Capture the cell that displays the provided text and extract its [X, Y] central coordinate. 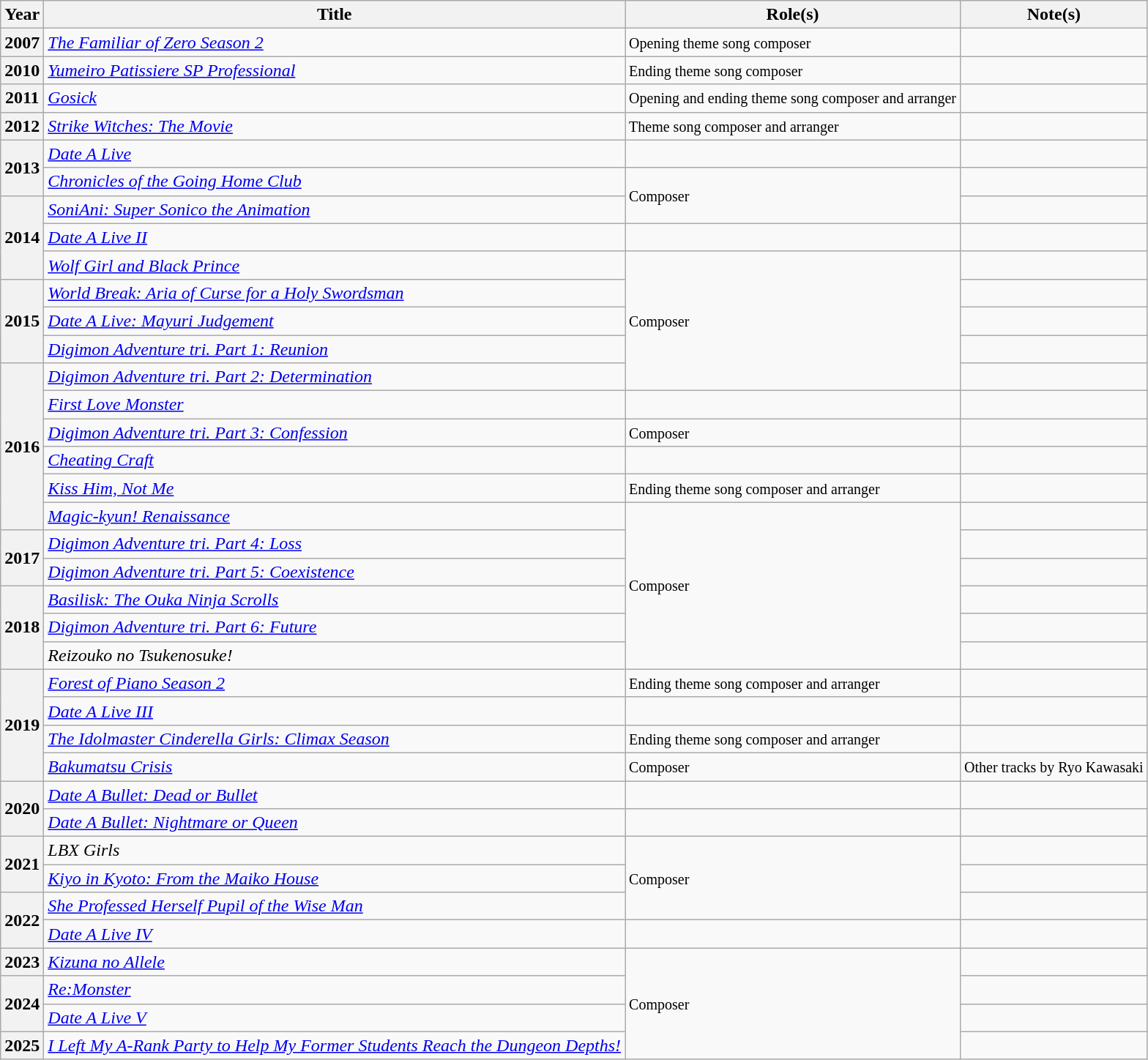
Title [335, 15]
Date A Bullet: Dead or Bullet [335, 794]
Digimon Adventure tri. Part 3: Confession [335, 433]
Date A Live V [335, 1018]
Digimon Adventure tri. Part 6: Future [335, 627]
Kiss Him, Not Me [335, 488]
Kiyo in Kyoto: From the Maiko House [335, 878]
LBX Girls [335, 851]
Date A Live II [335, 237]
Digimon Adventure tri. Part 2: Determination [335, 377]
2014 [22, 237]
First Love Monster [335, 405]
Theme song composer and arranger [793, 126]
Yumeiro Patissiere SP Professional [335, 70]
Cheating Craft [335, 460]
2023 [22, 962]
The Idolmaster Cinderella Girls: Climax Season [335, 739]
SoniAni: Super Sonico the Animation [335, 209]
I Left My A-Rank Party to Help My Former Students Reach the Dungeon Depths! [335, 1045]
Opening theme song composer [793, 42]
2022 [22, 920]
2010 [22, 70]
2019 [22, 725]
2017 [22, 558]
Wolf Girl and Black Prince [335, 265]
2013 [22, 168]
Chronicles of the Going Home Club [335, 182]
2012 [22, 126]
Digimon Adventure tri. Part 1: Reunion [335, 349]
Reizouko no Tsukenosuke! [335, 655]
2007 [22, 42]
The Familiar of Zero Season 2 [335, 42]
Gosick [335, 98]
Magic-kyun! Renaissance [335, 516]
Other tracks by Ryo Kawasaki [1054, 766]
Date A Bullet: Nightmare or Queen [335, 823]
2020 [22, 808]
Bakumatsu Crisis [335, 766]
2011 [22, 98]
2015 [22, 321]
Date A Live III [335, 711]
Date A Live [335, 154]
She Professed Herself Pupil of the Wise Man [335, 906]
2016 [22, 447]
Role(s) [793, 15]
World Break: Aria of Curse for a Holy Swordsman [335, 293]
Year [22, 15]
Kizuna no Allele [335, 962]
Digimon Adventure tri. Part 5: Coexistence [335, 572]
Strike Witches: The Movie [335, 126]
Date A Live: Mayuri Judgement [335, 321]
2018 [22, 627]
Note(s) [1054, 15]
Ending theme song composer [793, 70]
2025 [22, 1045]
Forest of Piano Season 2 [335, 683]
Basilisk: The Ouka Ninja Scrolls [335, 600]
2021 [22, 865]
Digimon Adventure tri. Part 4: Loss [335, 544]
Opening and ending theme song composer and arranger [793, 98]
Date A Live IV [335, 934]
Re:Monster [335, 990]
2024 [22, 1004]
